Identify which cell holds the provided text, then report its (x, y) central coordinate. 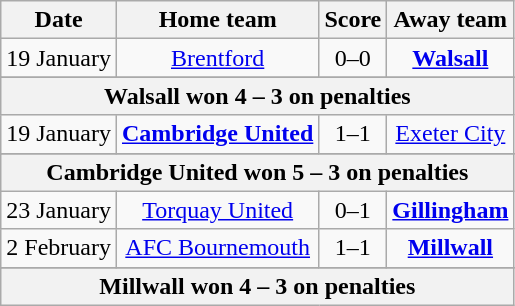
Score (353, 20)
Walsall (450, 58)
Home team (217, 20)
Millwall won 4 – 3 on penalties (258, 286)
Torquay United (217, 210)
0–0 (353, 58)
2 February (59, 248)
Date (59, 20)
23 January (59, 210)
Millwall (450, 248)
Brentford (217, 58)
Away team (450, 20)
Exeter City (450, 134)
0–1 (353, 210)
AFC Bournemouth (217, 248)
Gillingham (450, 210)
Cambridge United (217, 134)
Cambridge United won 5 – 3 on penalties (258, 172)
Walsall won 4 – 3 on penalties (258, 96)
